Extract the (x, y) coordinate from the center of the cell holding the provided text.  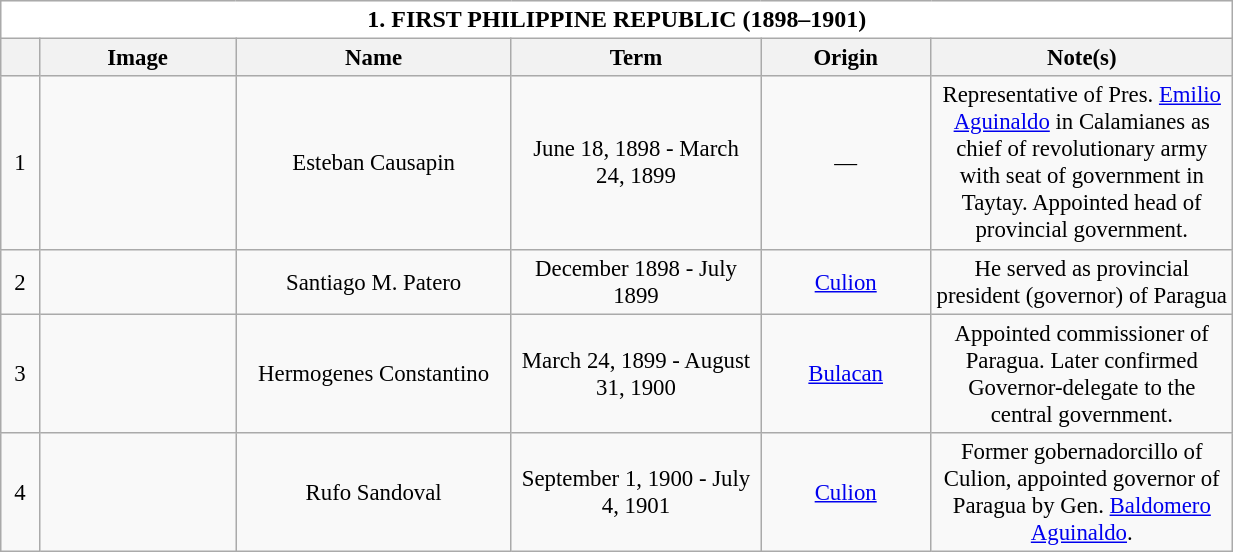
Image (138, 58)
Name (374, 58)
March 24, 1899 - August 31, 1900 (636, 374)
Origin (846, 58)
Santiago M. Patero (374, 282)
Rufo Sandoval (374, 492)
3 (20, 374)
Hermogenes Constantino (374, 374)
Appointed commissioner of Paragua. Later confirmed Governor-delegate to the central government. (1082, 374)
2 (20, 282)
4 (20, 492)
December 1898 - July 1899 (636, 282)
Term (636, 58)
September 1, 1900 - July 4, 1901 (636, 492)
June 18, 1898 - March 24, 1899 (636, 164)
Note(s) (1082, 58)
1. FIRST PHILIPPINE REPUBLIC (1898–1901) (617, 20)
1 (20, 164)
Former gobernadorcillo of Culion, appointed governor of Paragua by Gen. Baldomero Aguinaldo. (1082, 492)
Esteban Causapin (374, 164)
— (846, 164)
Bulacan (846, 374)
He served as provincial president (governor) of Paragua (1082, 282)
